Identify which cell holds the provided text, then report its [X, Y] central coordinate. 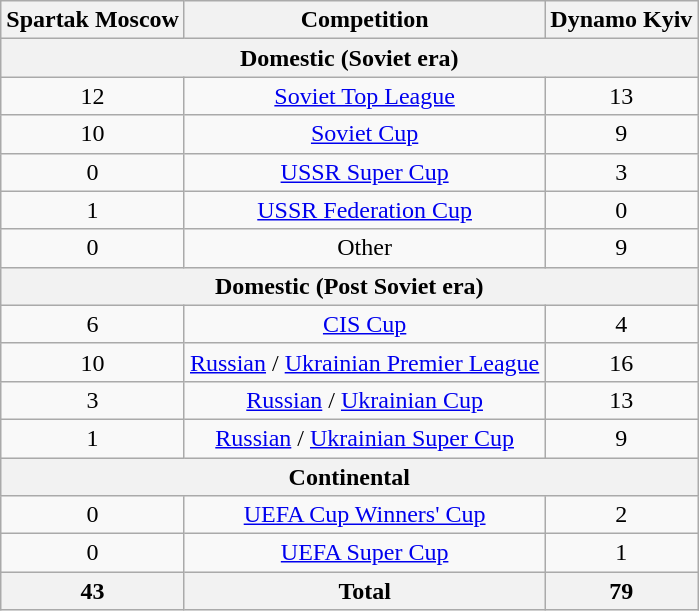
Total [364, 591]
CIS Cup [364, 324]
Spartak Moscow [93, 20]
Continental [350, 477]
Other [364, 248]
Domestic (Soviet era) [350, 58]
Competition [364, 20]
USSR Federation Cup [364, 210]
6 [93, 324]
Domestic (Post Soviet era) [350, 286]
USSR Super Cup [364, 172]
Soviet Top League [364, 96]
2 [622, 515]
12 [93, 96]
UEFA Cup Winners' Cup [364, 515]
Russian / Ukrainian Cup [364, 400]
Russian / Ukrainian Super Cup [364, 438]
79 [622, 591]
4 [622, 324]
Dynamo Kyiv [622, 20]
Russian / Ukrainian Premier League [364, 362]
UEFA Super Cup [364, 553]
16 [622, 362]
Soviet Cup [364, 134]
43 [93, 591]
